Detect which cell encompasses the target text, then output its [x, y] center coordinate. 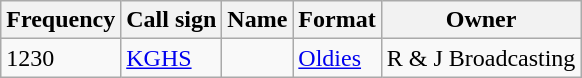
R & J Broadcasting [481, 58]
Oldies [337, 58]
Call sign [172, 20]
Name [258, 20]
1230 [61, 58]
KGHS [172, 58]
Owner [481, 20]
Frequency [61, 20]
Format [337, 20]
